Scan for the cell matching the given text and deliver its [X, Y] coordinate at center. 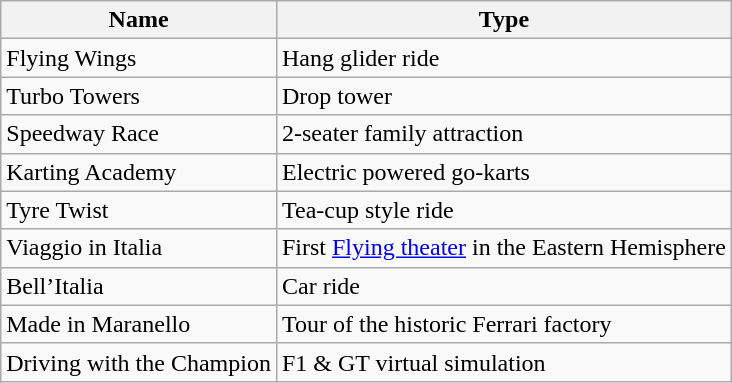
Driving with the Champion [139, 362]
Name [139, 20]
Type [504, 20]
2-seater family attraction [504, 134]
Speedway Race [139, 134]
Bell’Italia [139, 286]
Tour of the historic Ferrari factory [504, 324]
Electric powered go-karts [504, 172]
Karting Academy [139, 172]
Turbo Towers [139, 96]
F1 & GT virtual simulation [504, 362]
Drop tower [504, 96]
Flying Wings [139, 58]
Made in Maranello [139, 324]
Tyre Twist [139, 210]
Viaggio in Italia [139, 248]
Car ride [504, 286]
First Flying theater in the Eastern Hemisphere [504, 248]
Hang glider ride [504, 58]
Tea-cup style ride [504, 210]
